Provide the (X, Y) coordinate of the cell's center where the given text is located.  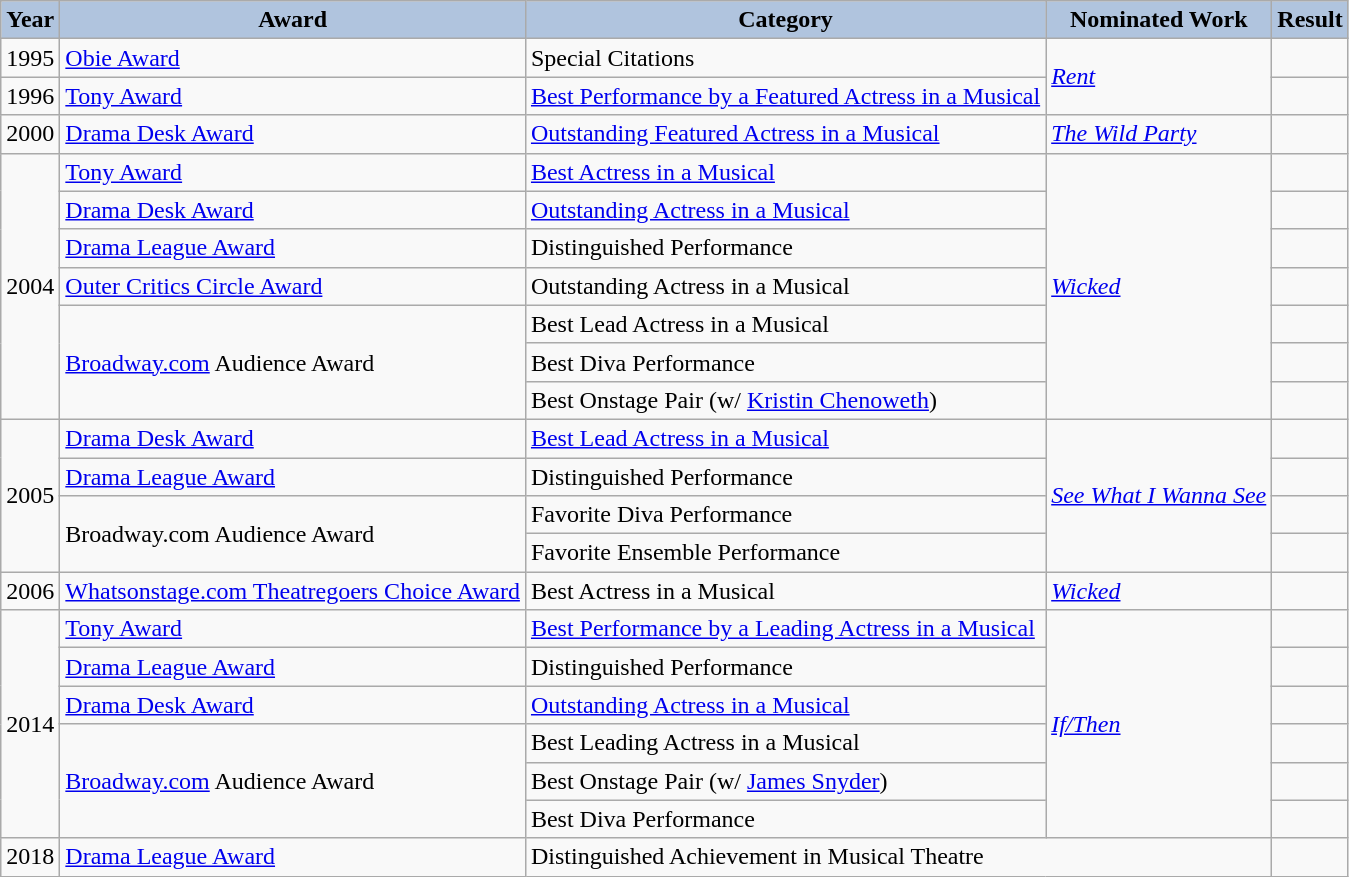
Outstanding Featured Actress in a Musical (785, 134)
Best Onstage Pair (w/ James Snyder) (785, 781)
Award (293, 20)
2018 (30, 857)
2005 (30, 495)
1995 (30, 58)
Favorite Ensemble Performance (785, 553)
Obie Award (293, 58)
2006 (30, 591)
Year (30, 20)
Best Performance by a Leading Actress in a Musical (785, 629)
1996 (30, 96)
Nominated Work (1159, 20)
Best Leading Actress in a Musical (785, 743)
Category (785, 20)
2014 (30, 724)
2004 (30, 286)
Special Citations (785, 58)
Whatsonstage.com Theatregoers Choice Award (293, 591)
Result (1310, 20)
If/Then (1159, 724)
Best Performance by a Featured Actress in a Musical (785, 96)
2000 (30, 134)
The Wild Party (1159, 134)
Best Onstage Pair (w/ Kristin Chenoweth) (785, 400)
Favorite Diva Performance (785, 515)
Rent (1159, 77)
Outer Critics Circle Award (293, 286)
See What I Wanna See (1159, 495)
Distinguished Achievement in Musical Theatre (898, 857)
